Locate the cell with the specified text and output its [x, y] center coordinate. 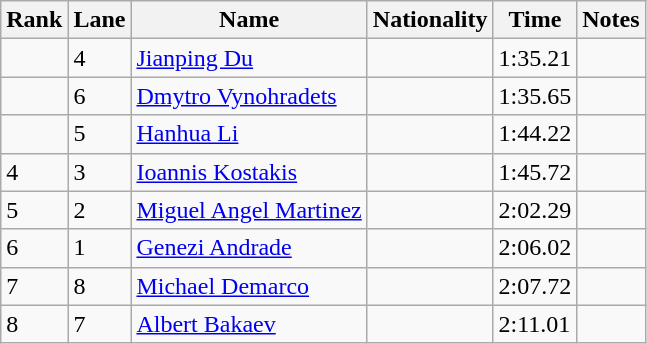
1:44.22 [535, 134]
Michael Demarco [249, 286]
1:35.65 [535, 96]
1:45.72 [535, 172]
Time [535, 20]
Rank [34, 20]
Dmytro Vynohradets [249, 96]
2:02.29 [535, 210]
Jianping Du [249, 58]
Nationality [430, 20]
2:07.72 [535, 286]
Hanhua Li [249, 134]
1:35.21 [535, 58]
2 [100, 210]
3 [100, 172]
Name [249, 20]
Miguel Angel Martinez [249, 210]
1 [100, 248]
Ioannis Kostakis [249, 172]
Albert Bakaev [249, 324]
2:06.02 [535, 248]
Notes [611, 20]
Lane [100, 20]
Genezi Andrade [249, 248]
2:11.01 [535, 324]
